Search for the cell housing the specified text and yield its (X, Y) center coordinate. 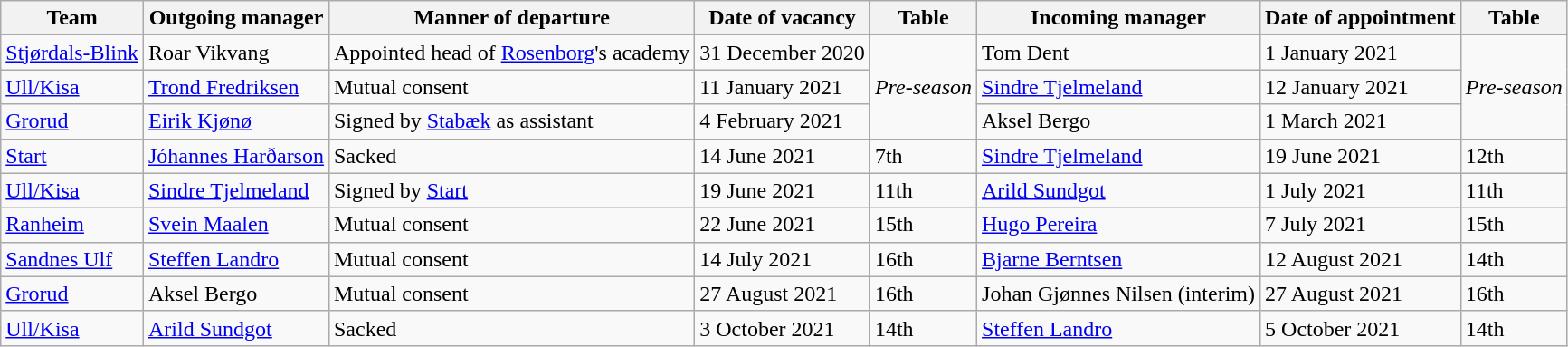
1 July 2021 (1361, 190)
31 December 2020 (783, 53)
Bjarne Berntsen (1118, 259)
Outgoing manager (235, 18)
3 October 2021 (783, 328)
Jóhannes Harðarson (235, 156)
4 February 2021 (783, 121)
22 June 2021 (783, 225)
Eirik Kjønø (235, 121)
Hugo Pereira (1118, 225)
11 January 2021 (783, 87)
Ranheim (72, 225)
Team (72, 18)
7th (923, 156)
12 August 2021 (1361, 259)
12th (1514, 156)
Manner of departure (511, 18)
Incoming manager (1118, 18)
Tom Dent (1118, 53)
Stjørdals-Blink (72, 53)
14 June 2021 (783, 156)
Appointed head of Rosenborg's academy (511, 53)
12 January 2021 (1361, 87)
Johan Gjønnes Nilsen (interim) (1118, 294)
5 October 2021 (1361, 328)
7 July 2021 (1361, 225)
Signed by Stabæk as assistant (511, 121)
Start (72, 156)
1 January 2021 (1361, 53)
1 March 2021 (1361, 121)
Trond Fredriksen (235, 87)
Roar Vikvang (235, 53)
Date of appointment (1361, 18)
Sandnes Ulf (72, 259)
Svein Maalen (235, 225)
Signed by Start (511, 190)
14 July 2021 (783, 259)
Date of vacancy (783, 18)
